Return the [X, Y] coordinate for the center point of the cell that contains the specified text.  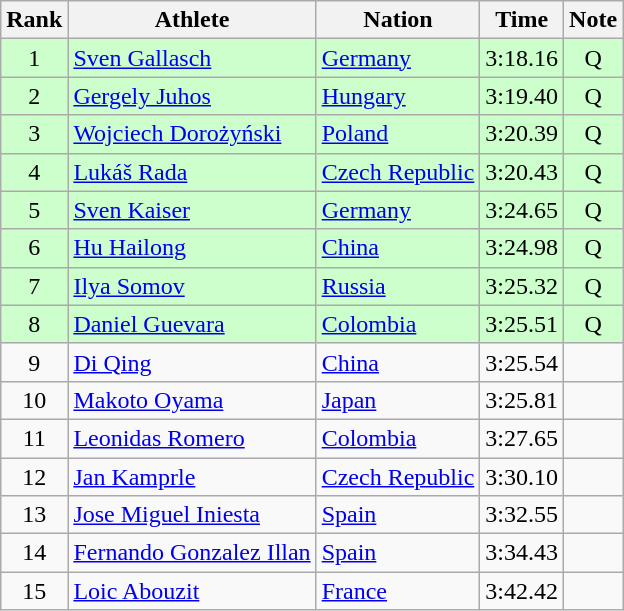
4 [34, 172]
3:18.16 [522, 58]
Hungary [398, 96]
Fernando Gonzalez Illan [192, 553]
Hu Hailong [192, 248]
Athlete [192, 20]
3:27.65 [522, 438]
Sven Kaiser [192, 210]
Lukáš Rada [192, 172]
15 [34, 591]
3:20.43 [522, 172]
3:19.40 [522, 96]
13 [34, 515]
Wojciech Dorożyński [192, 134]
Jose Miguel Iniesta [192, 515]
3:30.10 [522, 477]
Jan Kamprle [192, 477]
6 [34, 248]
8 [34, 324]
10 [34, 400]
14 [34, 553]
Loic Abouzit [192, 591]
Leonidas Romero [192, 438]
3:25.32 [522, 286]
Sven Gallasch [192, 58]
Note [594, 20]
3:20.39 [522, 134]
Makoto Oyama [192, 400]
Time [522, 20]
12 [34, 477]
11 [34, 438]
3:34.43 [522, 553]
7 [34, 286]
2 [34, 96]
France [398, 591]
9 [34, 362]
3 [34, 134]
Poland [398, 134]
Gergely Juhos [192, 96]
Daniel Guevara [192, 324]
Russia [398, 286]
Ilya Somov [192, 286]
3:25.81 [522, 400]
Japan [398, 400]
Nation [398, 20]
3:24.98 [522, 248]
3:42.42 [522, 591]
3:25.51 [522, 324]
Rank [34, 20]
5 [34, 210]
3:32.55 [522, 515]
1 [34, 58]
Di Qing [192, 362]
3:25.54 [522, 362]
3:24.65 [522, 210]
